Return [X, Y] of the center of cell containing provided text 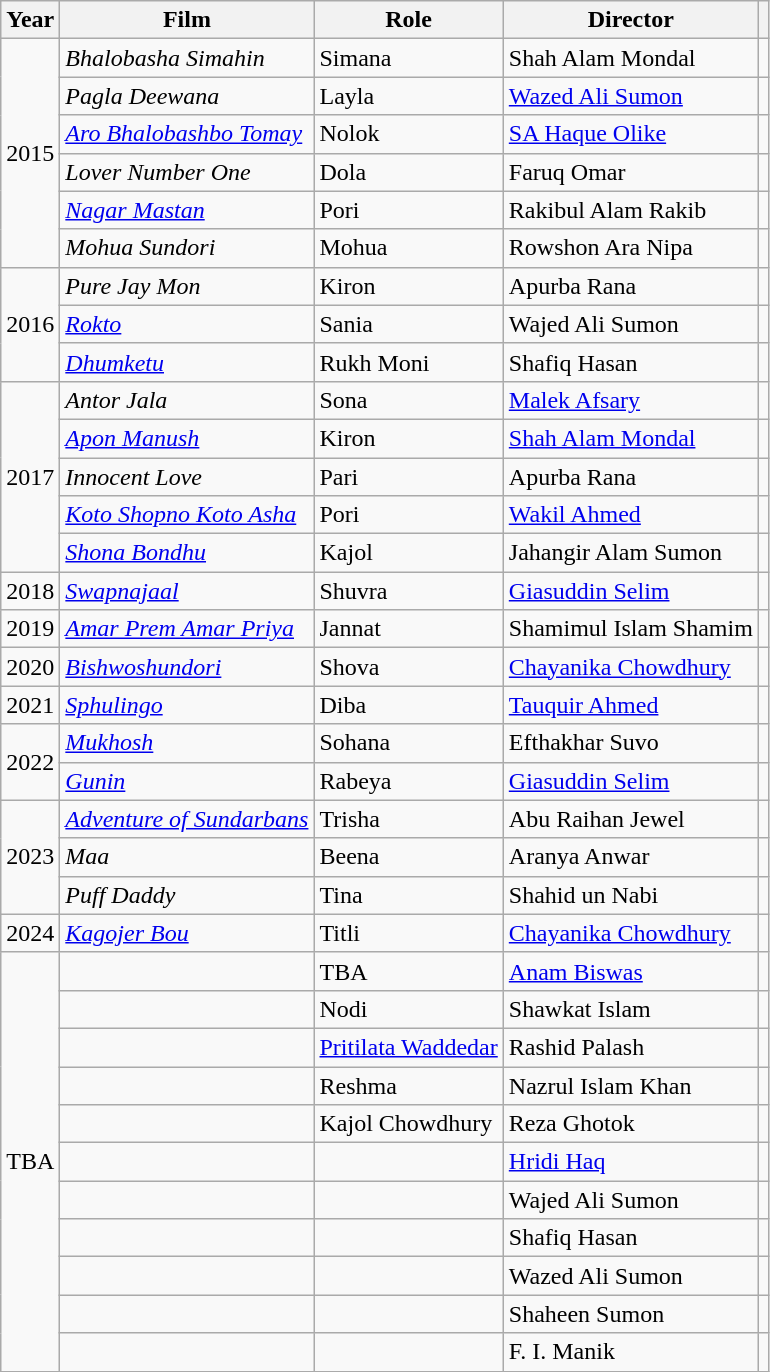
Puff Daddy [187, 895]
Sphulingo [187, 705]
F. I. Manik [630, 1352]
Rabeya [408, 781]
Adventure of Sundarbans [187, 819]
Beena [408, 857]
Trisha [408, 819]
Kajol Chowdhury [408, 1124]
SA Haque Olike [630, 134]
2024 [30, 933]
2016 [30, 324]
2019 [30, 629]
Dola [408, 172]
Nagar Mastan [187, 210]
Diba [408, 705]
2015 [30, 153]
Simana [408, 58]
Role [408, 20]
Sohana [408, 743]
Titli [408, 933]
Pure Jay Mon [187, 286]
Director [630, 20]
Hridi Haq [630, 1162]
Dhumketu [187, 362]
Film [187, 20]
Kagojer Bou [187, 933]
Rashid Palash [630, 1047]
Faruq Omar [630, 172]
Koto Shopno Koto Asha [187, 515]
Pari [408, 477]
Bishwoshundori [187, 667]
Anam Biswas [630, 971]
Shamimul Islam Shamim [630, 629]
Mohua [408, 248]
Mohua Sundori [187, 248]
Malek Afsary [630, 400]
Efthakhar Suvo [630, 743]
Sona [408, 400]
Year [30, 20]
Shaheen Sumon [630, 1314]
Kajol [408, 553]
Shona Bondhu [187, 553]
Reza Ghotok [630, 1124]
Rowshon Ara Nipa [630, 248]
Reshma [408, 1085]
Abu Raihan Jewel [630, 819]
Innocent Love [187, 477]
Apon Manush [187, 438]
2020 [30, 667]
2023 [30, 857]
Rukh Moni [408, 362]
Shuvra [408, 591]
Shahid un Nabi [630, 895]
Maa [187, 857]
Nodi [408, 1009]
Gunin [187, 781]
Swapnajaal [187, 591]
Antor Jala [187, 400]
Shawkat Islam [630, 1009]
Lover Number One [187, 172]
Shova [408, 667]
Pritilata Waddedar [408, 1047]
Layla [408, 96]
2022 [30, 762]
Jannat [408, 629]
Aro Bhalobashbo Tomay [187, 134]
2021 [30, 705]
Aranya Anwar [630, 857]
Rokto [187, 324]
Sania [408, 324]
Wakil Ahmed [630, 515]
Tauquir Ahmed [630, 705]
Bhalobasha Simahin [187, 58]
Jahangir Alam Sumon [630, 553]
Nazrul Islam Khan [630, 1085]
Nolok [408, 134]
Pagla Deewana [187, 96]
Mukhosh [187, 743]
Rakibul Alam Rakib [630, 210]
2018 [30, 591]
Amar Prem Amar Priya [187, 629]
Tina [408, 895]
2017 [30, 476]
